Return [X, Y] of the center of cell containing provided text 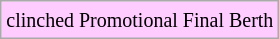
clinched Promotional Final Berth [140, 20]
